For the text-containing cell, return its midpoint in (x, y) coordinate format. 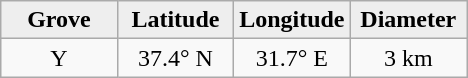
31.7° E (292, 58)
Y (59, 58)
3 km (408, 58)
Diameter (408, 20)
Grove (59, 20)
Latitude (175, 20)
Longitude (292, 20)
37.4° N (175, 58)
